Return the (X, Y) coordinate for the center point of the cell that contains the specified text.  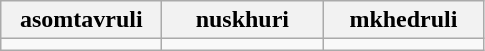
mkhedruli (404, 20)
asomtavruli (82, 20)
nuskhuri (242, 20)
